Search for the cell housing the specified text and yield its [x, y] center coordinate. 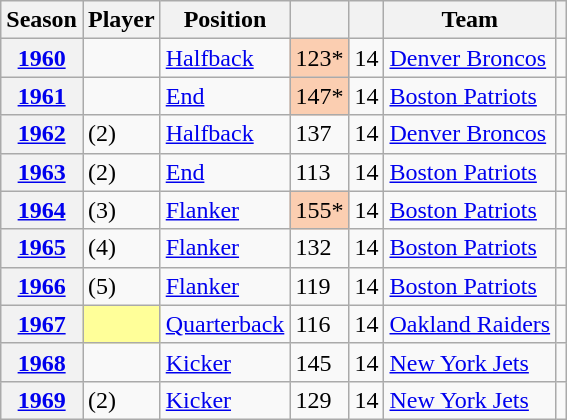
(4) [121, 248]
132 [320, 248]
147* [320, 96]
Season [42, 20]
155* [320, 210]
1964 [42, 210]
1965 [42, 248]
1960 [42, 58]
123* [320, 58]
1962 [42, 134]
1963 [42, 172]
Position [225, 20]
1969 [42, 400]
Oakland Raiders [470, 324]
116 [320, 324]
113 [320, 172]
1967 [42, 324]
(5) [121, 286]
1968 [42, 362]
Quarterback [225, 324]
1961 [42, 96]
Team [470, 20]
145 [320, 362]
137 [320, 134]
1966 [42, 286]
119 [320, 286]
(3) [121, 210]
Player [121, 20]
129 [320, 400]
